Capture the cell that displays the provided text and extract its (x, y) central coordinate. 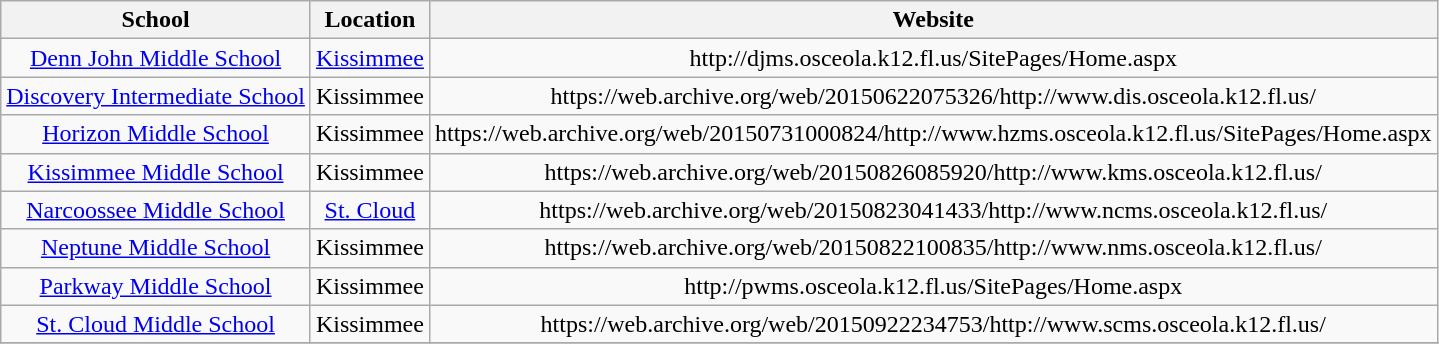
St. Cloud Middle School (156, 324)
Kissimmee Middle School (156, 172)
https://web.archive.org/web/20150823041433/http://www.ncms.osceola.k12.fl.us/ (933, 210)
https://web.archive.org/web/20150622075326/http://www.dis.osceola.k12.fl.us/ (933, 96)
School (156, 20)
https://web.archive.org/web/20150922234753/http://www.scms.osceola.k12.fl.us/ (933, 324)
Website (933, 20)
St. Cloud (370, 210)
https://web.archive.org/web/20150731000824/http://www.hzms.osceola.k12.fl.us/SitePages/Home.aspx (933, 134)
Denn John Middle School (156, 58)
Narcoossee Middle School (156, 210)
Neptune Middle School (156, 248)
Discovery Intermediate School (156, 96)
Location (370, 20)
http://djms.osceola.k12.fl.us/SitePages/Home.aspx (933, 58)
https://web.archive.org/web/20150822100835/http://www.nms.osceola.k12.fl.us/ (933, 248)
Parkway Middle School (156, 286)
https://web.archive.org/web/20150826085920/http://www.kms.osceola.k12.fl.us/ (933, 172)
http://pwms.osceola.k12.fl.us/SitePages/Home.aspx (933, 286)
Horizon Middle School (156, 134)
